Determine the (X, Y) coordinate at the center of the cell enclosing the given text.  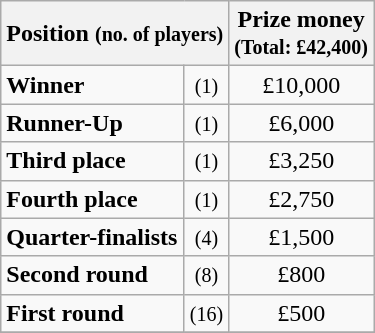
(4) (206, 237)
Position (no. of players) (115, 34)
Winner (92, 85)
£3,250 (302, 161)
Quarter-finalists (92, 237)
£2,750 (302, 199)
Fourth place (92, 199)
Runner-Up (92, 123)
£800 (302, 275)
Prize money(Total: £42,400) (302, 34)
Third place (92, 161)
(8) (206, 275)
£10,000 (302, 85)
£1,500 (302, 237)
(16) (206, 313)
First round (92, 313)
£500 (302, 313)
£6,000 (302, 123)
Second round (92, 275)
